Detect which cell encompasses the target text, then output its (x, y) center coordinate. 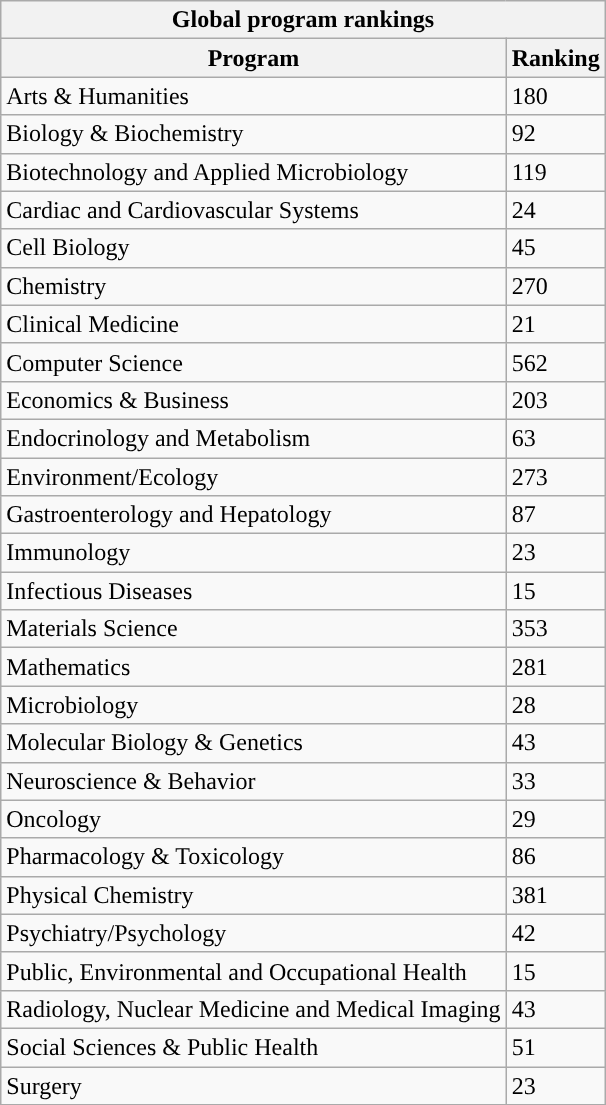
Microbiology (254, 705)
Oncology (254, 819)
Environment/Ecology (254, 477)
Neuroscience & Behavior (254, 781)
92 (556, 134)
21 (556, 324)
Molecular Biology & Genetics (254, 743)
28 (556, 705)
86 (556, 857)
Pharmacology & Toxicology (254, 857)
270 (556, 286)
Program (254, 58)
119 (556, 172)
29 (556, 819)
Computer Science (254, 362)
51 (556, 1047)
Biology & Biochemistry (254, 134)
Immunology (254, 553)
562 (556, 362)
Clinical Medicine (254, 324)
24 (556, 210)
Chemistry (254, 286)
63 (556, 438)
381 (556, 895)
Endocrinology and Metabolism (254, 438)
180 (556, 96)
Economics & Business (254, 400)
42 (556, 933)
Materials Science (254, 629)
Arts & Humanities (254, 96)
Psychiatry/Psychology (254, 933)
Infectious Diseases (254, 591)
Radiology, Nuclear Medicine and Medical Imaging (254, 1009)
Mathematics (254, 667)
Social Sciences & Public Health (254, 1047)
87 (556, 515)
Cardiac and Cardiovascular Systems (254, 210)
203 (556, 400)
281 (556, 667)
Ranking (556, 58)
273 (556, 477)
Surgery (254, 1085)
Physical Chemistry (254, 895)
Global program rankings (303, 20)
Gastroenterology and Hepatology (254, 515)
353 (556, 629)
Cell Biology (254, 248)
45 (556, 248)
Public, Environmental and Occupational Health (254, 971)
33 (556, 781)
Biotechnology and Applied Microbiology (254, 172)
